Output the [x, y] coordinate of the center of the cell containing the given text.  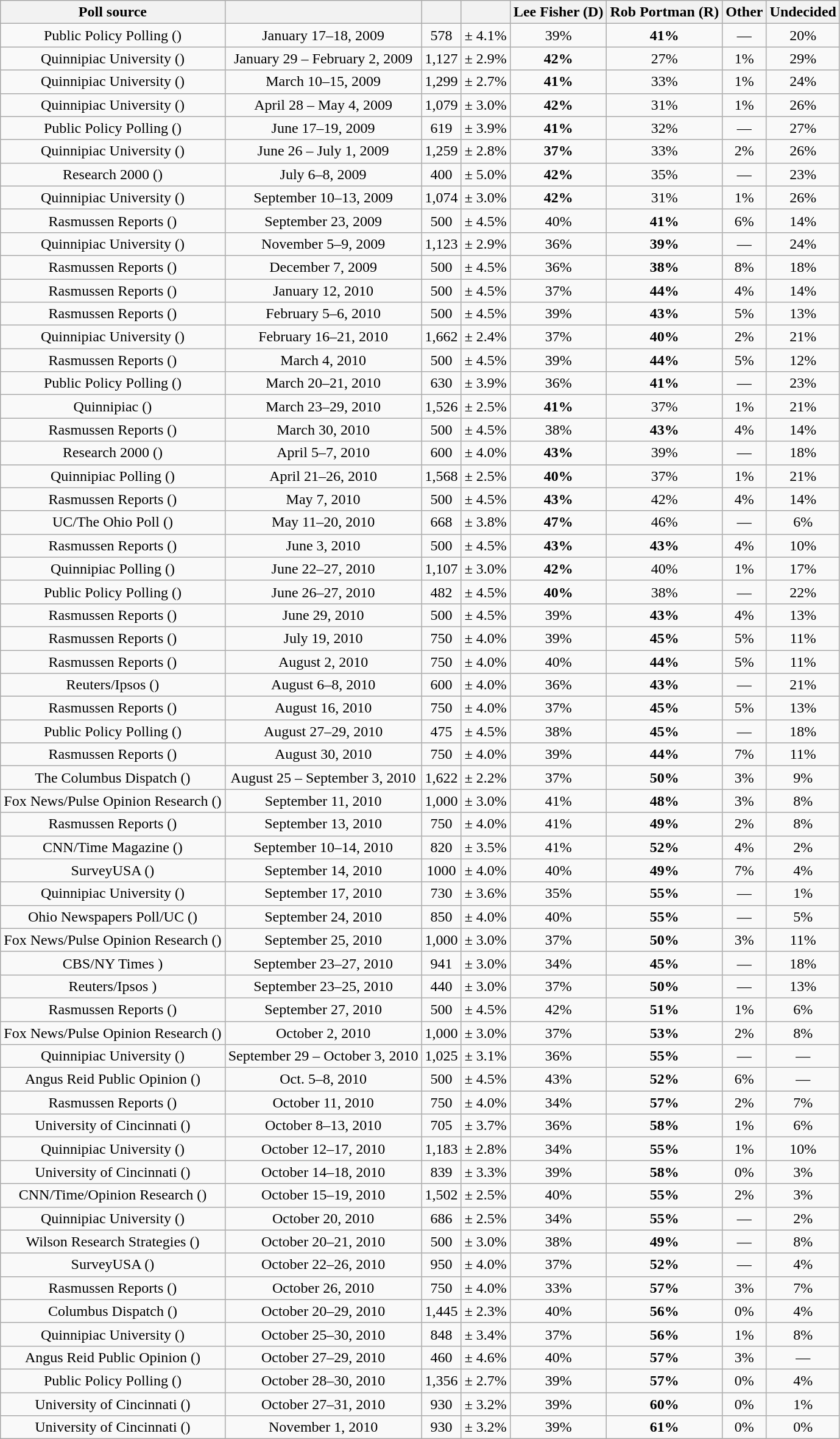
Rob Portman (R) [665, 12]
1,107 [441, 569]
± 2.2% [485, 778]
20% [803, 35]
September 23, 2009 [323, 221]
September 10–14, 2010 [323, 847]
October 22–26, 2010 [323, 1265]
32% [665, 128]
January 12, 2010 [323, 291]
± 3.7% [485, 1126]
January 29 – February 2, 2009 [323, 59]
August 25 – September 3, 2010 [323, 778]
440 [441, 986]
Wilson Research Strategies () [113, 1242]
September 11, 2010 [323, 801]
9% [803, 778]
619 [441, 128]
June 29, 2010 [323, 615]
± 3.3% [485, 1172]
± 2.4% [485, 337]
1,662 [441, 337]
± 3.1% [485, 1056]
482 [441, 592]
September 23–25, 2010 [323, 986]
July 6–8, 2009 [323, 174]
1,127 [441, 59]
1,502 [441, 1195]
March 20–21, 2010 [323, 383]
± 3.5% [485, 847]
October 11, 2010 [323, 1103]
Quinnipiac () [113, 407]
June 26–27, 2010 [323, 592]
1,079 [441, 105]
730 [441, 894]
September 17, 2010 [323, 894]
September 13, 2010 [323, 824]
October 27–29, 2010 [323, 1357]
UC/The Ohio Poll () [113, 522]
Poll source [113, 12]
29% [803, 59]
–– [744, 592]
578 [441, 35]
February 5–6, 2010 [323, 314]
September 10–13, 2009 [323, 197]
950 [441, 1265]
400 [441, 174]
October 8–13, 2010 [323, 1126]
Columbus Dispatch () [113, 1311]
August 27–29, 2010 [323, 731]
October 2, 2010 [323, 1033]
December 7, 2009 [323, 267]
± 5.0% [485, 174]
Reuters/Ipsos () [113, 685]
September 29 – October 3, 2010 [323, 1056]
941 [441, 963]
705 [441, 1126]
48% [665, 801]
± 4.6% [485, 1357]
53% [665, 1033]
June 17–19, 2009 [323, 128]
1,025 [441, 1056]
1,356 [441, 1380]
June 3, 2010 [323, 545]
475 [441, 731]
CNN/Time Magazine () [113, 847]
630 [441, 383]
May 7, 2010 [323, 499]
47% [558, 522]
1,526 [441, 407]
October 28–30, 2010 [323, 1380]
September 23–27, 2010 [323, 963]
August 2, 2010 [323, 661]
22% [803, 592]
July 19, 2010 [323, 638]
850 [441, 917]
460 [441, 1357]
CNN/Time/Opinion Research () [113, 1195]
May 11–20, 2010 [323, 522]
1000 [441, 870]
April 21–26, 2010 [323, 476]
820 [441, 847]
1,074 [441, 197]
51% [665, 1009]
± 4.1% [485, 35]
Reuters/Ipsos ) [113, 986]
1,123 [441, 244]
± 3.4% [485, 1334]
12% [803, 360]
46% [665, 522]
February 16–21, 2010 [323, 337]
October 20–29, 2010 [323, 1311]
October 15–19, 2010 [323, 1195]
1,259 [441, 151]
1,568 [441, 476]
September 27, 2010 [323, 1009]
January 17–18, 2009 [323, 35]
September 25, 2010 [323, 940]
August 16, 2010 [323, 708]
± 3.8% [485, 522]
839 [441, 1172]
August 6–8, 2010 [323, 685]
The Columbus Dispatch () [113, 778]
1,445 [441, 1311]
October 26, 2010 [323, 1288]
October 27–31, 2010 [323, 1404]
June 22–27, 2010 [323, 569]
March 30, 2010 [323, 430]
October 20, 2010 [323, 1218]
1,183 [441, 1149]
Other [744, 12]
Undecided [803, 12]
October 14–18, 2010 [323, 1172]
Oct. 5–8, 2010 [323, 1079]
848 [441, 1334]
March 4, 2010 [323, 360]
1,622 [441, 778]
17% [803, 569]
October 12–17, 2010 [323, 1149]
March 10–15, 2009 [323, 82]
CBS/NY Times ) [113, 963]
686 [441, 1218]
668 [441, 522]
April 5–7, 2010 [323, 453]
Lee Fisher (D) [558, 12]
November 5–9, 2009 [323, 244]
Ohio Newspapers Poll/UC () [113, 917]
61% [665, 1427]
± 2.3% [485, 1311]
60% [665, 1404]
April 28 – May 4, 2009 [323, 105]
October 20–21, 2010 [323, 1242]
October 25–30, 2010 [323, 1334]
June 26 – July 1, 2009 [323, 151]
September 24, 2010 [323, 917]
September 14, 2010 [323, 870]
± 3.6% [485, 894]
March 23–29, 2010 [323, 407]
November 1, 2010 [323, 1427]
August 30, 2010 [323, 755]
1,299 [441, 82]
